Determine the (X, Y) coordinate at the center of the cell enclosing the given text.  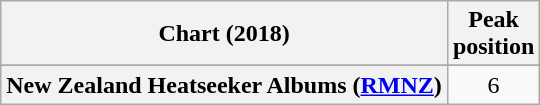
Chart (2018) (224, 34)
New Zealand Heatseeker Albums (RMNZ) (224, 85)
Peak position (493, 34)
6 (493, 85)
